Search for the cell housing the specified text and yield its (X, Y) center coordinate. 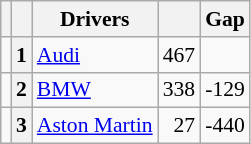
Aston Martin (95, 126)
-440 (225, 126)
Audi (95, 55)
338 (180, 90)
1 (22, 55)
3 (22, 126)
-129 (225, 90)
Drivers (95, 19)
2 (22, 90)
Gap (225, 19)
BMW (95, 90)
27 (180, 126)
467 (180, 55)
